Search for the cell housing the specified text and yield its (X, Y) center coordinate. 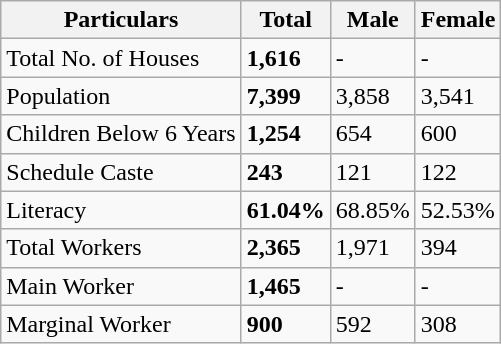
1,616 (286, 58)
Population (121, 96)
68.85% (372, 210)
1,971 (372, 248)
Total No. of Houses (121, 58)
900 (286, 324)
1,254 (286, 134)
394 (458, 248)
Schedule Caste (121, 172)
122 (458, 172)
600 (458, 134)
Main Worker (121, 286)
Literacy (121, 210)
3,858 (372, 96)
308 (458, 324)
3,541 (458, 96)
Particulars (121, 20)
654 (372, 134)
Total Workers (121, 248)
592 (372, 324)
Male (372, 20)
121 (372, 172)
2,365 (286, 248)
1,465 (286, 286)
61.04% (286, 210)
Total (286, 20)
Marginal Worker (121, 324)
7,399 (286, 96)
Female (458, 20)
52.53% (458, 210)
243 (286, 172)
Children Below 6 Years (121, 134)
